Scan for the cell matching the given text and deliver its (X, Y) coordinate at center. 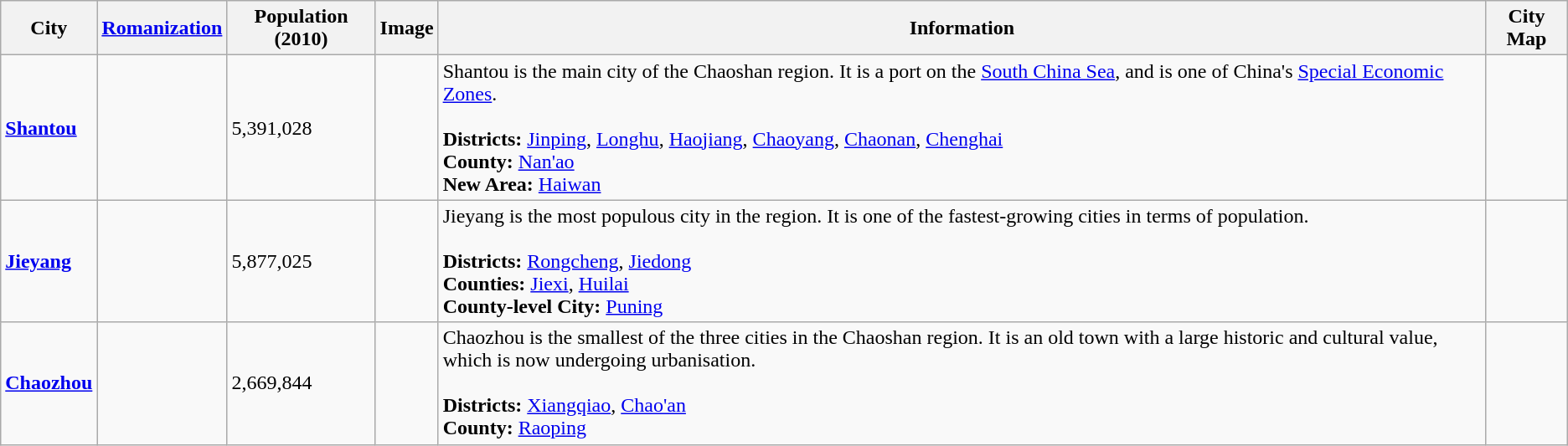
Romanization (162, 28)
Information (962, 28)
Population (2010) (302, 28)
2,669,844 (302, 383)
City (49, 28)
Chaozhou (49, 383)
5,877,025 (302, 261)
Shantou (49, 127)
Image (407, 28)
Jieyang (49, 261)
5,391,028 (302, 127)
City Map (1527, 28)
